Pinpoint the cell where the given text exists, returning its (X, Y) midpoint coordinate. 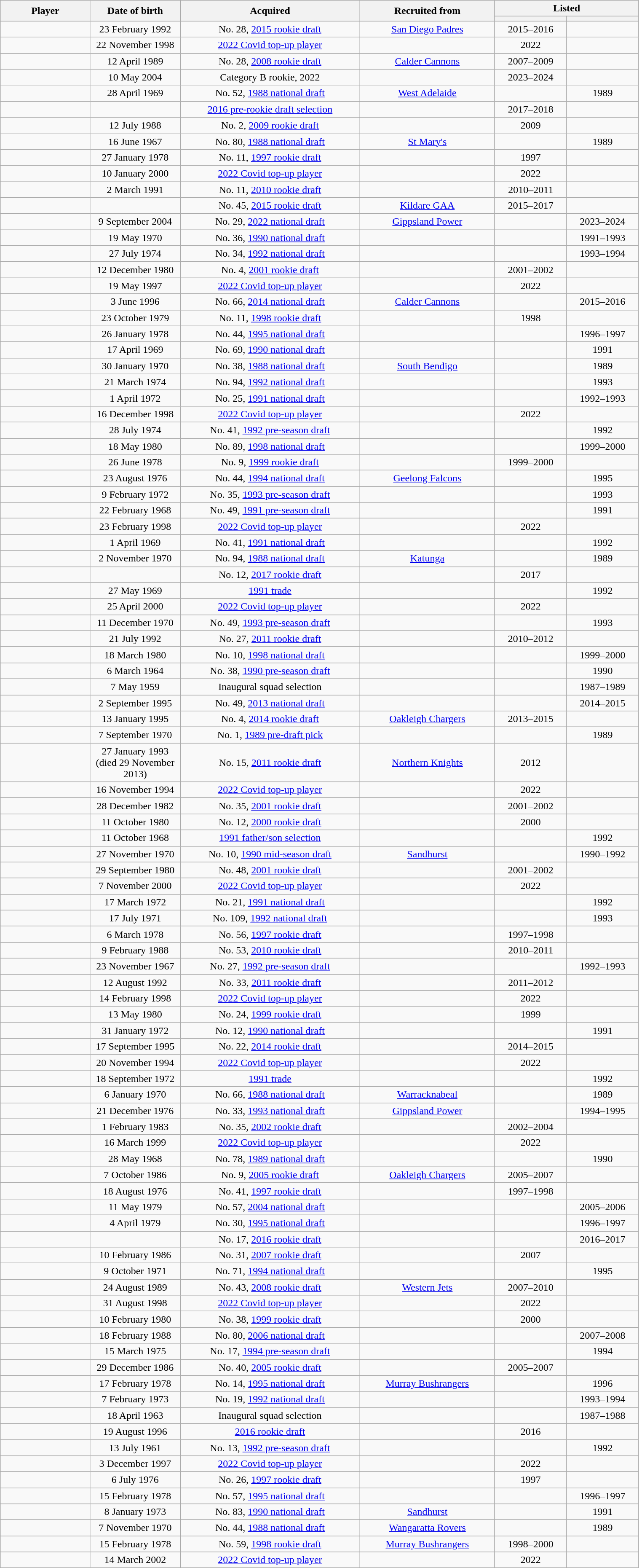
28 July 1974 (135, 430)
11 October 1980 (135, 822)
No. 38, 1999 rookie draft (270, 1319)
No. 28, 2008 rookie draft (270, 61)
No. 78, 1989 national draft (270, 1159)
No. 41, 1997 rookie draft (270, 1191)
11 May 1979 (135, 1207)
29 September 1980 (135, 870)
No. 52, 1988 national draft (270, 93)
17 April 1969 (135, 350)
No. 71, 1994 national draft (270, 1271)
11 October 1968 (135, 838)
No. 40, 2005 rookie draft (270, 1367)
No. 4, 2001 rookie draft (270, 270)
19 May 1970 (135, 238)
No. 34, 1992 national draft (270, 254)
7 November 2000 (135, 886)
2 March 1991 (135, 189)
No. 27, 1992 pre-season draft (270, 966)
11 December 1970 (135, 623)
No. 36, 1990 national draft (270, 238)
2017 (531, 575)
No. 49, 1993 pre-season draft (270, 623)
Category B rookie, 2022 (270, 77)
14 March 2002 (135, 1560)
No. 38, 1988 national draft (270, 366)
No. 69, 1990 national draft (270, 350)
10 February 1980 (135, 1319)
No. 35, 1993 pre-season draft (270, 494)
Listed (567, 8)
No. 14, 1995 national draft (270, 1383)
1991 father/son selection (270, 838)
No. 10, 1990 mid-season draft (270, 854)
No. 44, 1995 national draft (270, 334)
18 April 1963 (135, 1415)
7 September 1970 (135, 735)
2007–2008 (602, 1335)
30 January 1970 (135, 366)
No. 41, 1991 national draft (270, 542)
1999 (531, 1015)
7 May 1959 (135, 687)
No. 49, 1991 pre-season draft (270, 510)
No. 12, 2000 rookie draft (270, 822)
14 February 1998 (135, 999)
No. 17, 1994 pre-season draft (270, 1351)
No. 44, 1994 national draft (270, 478)
1998–2000 (531, 1544)
No. 22, 2014 rookie draft (270, 1047)
19 May 1997 (135, 286)
No. 80, 2006 national draft (270, 1335)
16 March 1999 (135, 1143)
23 November 1967 (135, 966)
2 November 1970 (135, 558)
No. 109, 1992 national draft (270, 918)
No. 30, 1995 national draft (270, 1223)
2017–2018 (531, 109)
No. 94, 1992 national draft (270, 382)
28 December 1982 (135, 806)
27 July 1974 (135, 254)
18 March 1980 (135, 655)
1 April 1969 (135, 542)
26 June 1978 (135, 462)
No. 11, 1998 rookie draft (270, 318)
3 June 1996 (135, 302)
No. 2, 2009 rookie draft (270, 125)
2002–2004 (531, 1127)
9 September 2004 (135, 222)
17 September 1995 (135, 1047)
13 July 1961 (135, 1447)
Recruited from (427, 11)
28 April 1969 (135, 93)
2009 (531, 125)
2 September 1995 (135, 703)
Geelong Falcons (427, 478)
19 August 1996 (135, 1431)
2011–2012 (531, 983)
27 November 1970 (135, 854)
2016 (531, 1431)
23 October 1979 (135, 318)
31 January 1972 (135, 1031)
22 November 1998 (135, 45)
2010–2012 (531, 639)
9 October 1971 (135, 1271)
West Adelaide (427, 93)
1991–1993 (602, 238)
17 March 1972 (135, 902)
No. 26, 1997 rookie draft (270, 1479)
Wangaratta Rovers (427, 1528)
16 June 1967 (135, 141)
No. 59, 1998 rookie draft (270, 1544)
Acquired (270, 11)
No. 48, 2001 rookie draft (270, 870)
23 August 1976 (135, 478)
No. 12, 2017 rookie draft (270, 575)
No. 33, 2011 rookie draft (270, 983)
6 January 1970 (135, 1095)
31 August 1998 (135, 1303)
No. 66, 2014 national draft (270, 302)
6 March 1964 (135, 671)
No. 56, 1997 rookie draft (270, 934)
3 December 1997 (135, 1463)
1998 (531, 318)
2016 rookie draft (270, 1431)
2007 (531, 1255)
21 July 1992 (135, 639)
24 August 1989 (135, 1287)
2005–2006 (602, 1207)
6 March 1978 (135, 934)
No. 44, 1988 national draft (270, 1528)
9 February 1988 (135, 950)
No. 45, 2015 rookie draft (270, 206)
No. 24, 1999 rookie draft (270, 1015)
25 April 2000 (135, 607)
No. 21, 1991 national draft (270, 902)
No. 15, 2011 rookie draft (270, 763)
10 May 2004 (135, 77)
27 January 1993(died 29 November 2013) (135, 763)
2016 pre-rookie draft selection (270, 109)
16 December 1998 (135, 414)
1994–1995 (602, 1111)
No. 12, 1990 national draft (270, 1031)
15 March 1975 (135, 1351)
No. 80, 1988 national draft (270, 141)
2007–2009 (531, 61)
No. 9, 2005 rookie draft (270, 1175)
No. 35, 2001 rookie draft (270, 806)
Warracknabeal (427, 1095)
12 April 1989 (135, 61)
13 May 1980 (135, 1015)
1994 (602, 1351)
23 February 1998 (135, 526)
2015–2017 (531, 206)
No. 4, 2014 rookie draft (270, 719)
No. 13, 1992 pre-season draft (270, 1447)
12 July 1988 (135, 125)
21 December 1976 (135, 1111)
18 February 1988 (135, 1335)
No. 35, 2002 rookie draft (270, 1127)
12 December 1980 (135, 270)
2016–2017 (602, 1239)
Western Jets (427, 1287)
No. 57, 1995 national draft (270, 1496)
18 August 1976 (135, 1191)
1 April 1972 (135, 398)
18 May 1980 (135, 446)
Player (45, 11)
4 April 1979 (135, 1223)
No. 41, 1992 pre-season draft (270, 430)
1996 (602, 1383)
17 February 1978 (135, 1383)
No. 53, 2010 rookie draft (270, 950)
No. 38, 1990 pre-season draft (270, 671)
7 February 1973 (135, 1399)
1990–1992 (602, 854)
No. 1, 1989 pre-draft pick (270, 735)
26 January 1978 (135, 334)
No. 28, 2015 rookie draft (270, 29)
No. 19, 1992 national draft (270, 1399)
21 March 1974 (135, 382)
No. 11, 1997 rookie draft (270, 157)
No. 94, 1988 national draft (270, 558)
No. 10, 1998 national draft (270, 655)
No. 9, 1999 rookie draft (270, 462)
12 August 1992 (135, 983)
29 December 1986 (135, 1367)
6 July 1976 (135, 1479)
2007–2010 (531, 1287)
No. 49, 2013 national draft (270, 703)
No. 31, 2007 rookie draft (270, 1255)
South Bendigo (427, 366)
16 November 1994 (135, 790)
No. 89, 1998 national draft (270, 446)
7 November 1970 (135, 1528)
27 May 1969 (135, 591)
9 February 1972 (135, 494)
No. 43, 2008 rookie draft (270, 1287)
1987–1989 (602, 687)
7 October 1986 (135, 1175)
18 September 1972 (135, 1079)
20 November 1994 (135, 1063)
No. 17, 2016 rookie draft (270, 1239)
10 February 1986 (135, 1255)
Northern Knights (427, 763)
Katunga (427, 558)
1987–1988 (602, 1415)
No. 25, 1991 national draft (270, 398)
27 January 1978 (135, 157)
2012 (531, 763)
No. 66, 1988 national draft (270, 1095)
1 February 1983 (135, 1127)
No. 29, 2022 national draft (270, 222)
No. 57, 2004 national draft (270, 1207)
13 January 1995 (135, 719)
28 May 1968 (135, 1159)
No. 27, 2011 rookie draft (270, 639)
Kildare GAA (427, 206)
8 January 1973 (135, 1512)
2013–2015 (531, 719)
Date of birth (135, 11)
No. 33, 1993 national draft (270, 1111)
St Mary's (427, 141)
17 July 1971 (135, 918)
10 January 2000 (135, 173)
22 February 1968 (135, 510)
23 February 1992 (135, 29)
No. 83, 1990 national draft (270, 1512)
No. 11, 2010 rookie draft (270, 189)
San Diego Padres (427, 29)
